Determine the [x, y] coordinate at the center of the cell enclosing the given text.  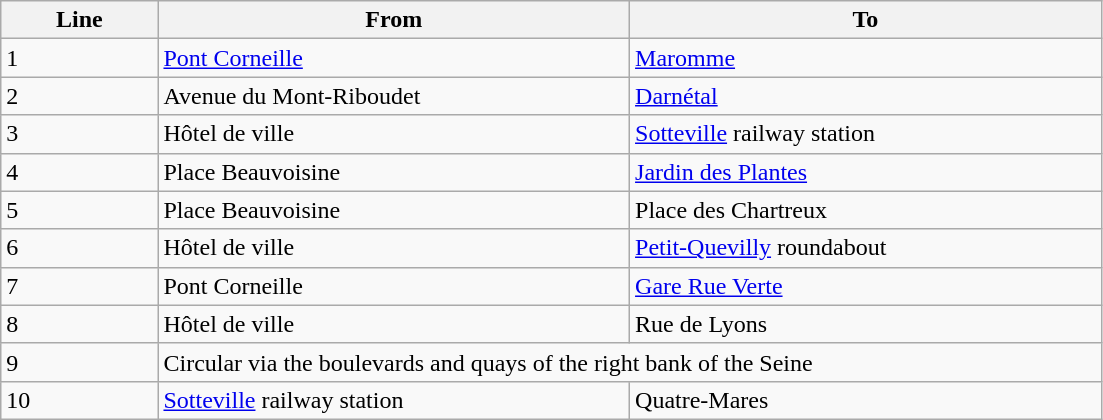
9 [80, 362]
Maromme [866, 58]
5 [80, 210]
10 [80, 400]
4 [80, 172]
Jardin des Plantes [866, 172]
Avenue du Mont-Riboudet [394, 96]
Gare Rue Verte [866, 286]
6 [80, 248]
From [394, 20]
To [866, 20]
8 [80, 324]
Rue de Lyons [866, 324]
Darnétal [866, 96]
Petit-Quevilly roundabout [866, 248]
1 [80, 58]
Place des Chartreux [866, 210]
Circular via the boulevards and quays of the right bank of the Seine [630, 362]
2 [80, 96]
Line [80, 20]
3 [80, 134]
Quatre-Mares [866, 400]
7 [80, 286]
